Pinpoint the cell where the given text exists, returning its (X, Y) midpoint coordinate. 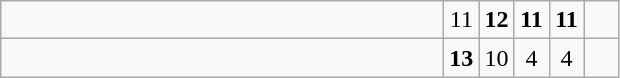
10 (496, 58)
13 (462, 58)
12 (496, 20)
